For the text-containing cell, return its midpoint in [X, Y] coordinate format. 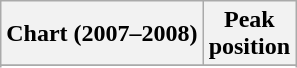
Peakposition [249, 34]
Chart (2007–2008) [102, 34]
